From the cell containing the given text, extract its center point as [X, Y] coordinate. 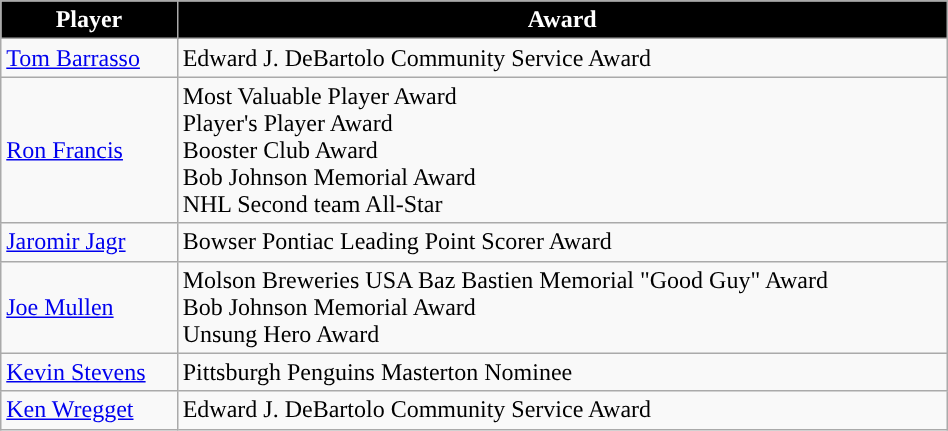
Tom Barrasso [89, 58]
Pittsburgh Penguins Masterton Nominee [562, 372]
Jaromir Jagr [89, 242]
Kevin Stevens [89, 372]
Award [562, 20]
Bowser Pontiac Leading Point Scorer Award [562, 242]
Player [89, 20]
Most Valuable Player AwardPlayer's Player AwardBooster Club AwardBob Johnson Memorial AwardNHL Second team All-Star [562, 150]
Ken Wregget [89, 410]
Ron Francis [89, 150]
Molson Breweries USA Baz Bastien Memorial "Good Guy" AwardBob Johnson Memorial AwardUnsung Hero Award [562, 307]
Joe Mullen [89, 307]
